From the cell containing the given text, extract its center point as (X, Y) coordinate. 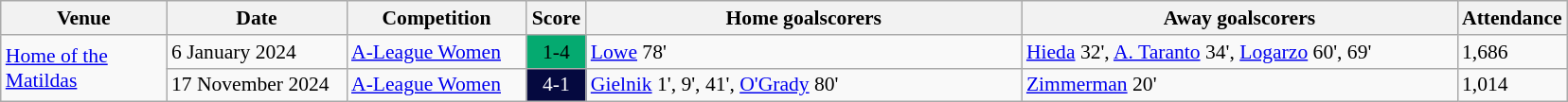
1,014 (1512, 85)
Zimmerman 20' (1239, 85)
Date (257, 18)
Hieda 32', A. Taranto 34', Logarzo 60', 69' (1239, 52)
1,686 (1512, 52)
Lowe 78' (804, 52)
Venue (83, 18)
Competition (437, 18)
4-1 (557, 85)
Score (557, 18)
Attendance (1512, 18)
Away goalscorers (1239, 18)
Home of the Matildas (83, 68)
1-4 (557, 52)
Home goalscorers (804, 18)
6 January 2024 (257, 52)
17 November 2024 (257, 85)
Gielnik 1', 9', 41', O'Grady 80' (804, 85)
